Pinpoint the cell where the given text exists, returning its [x, y] midpoint coordinate. 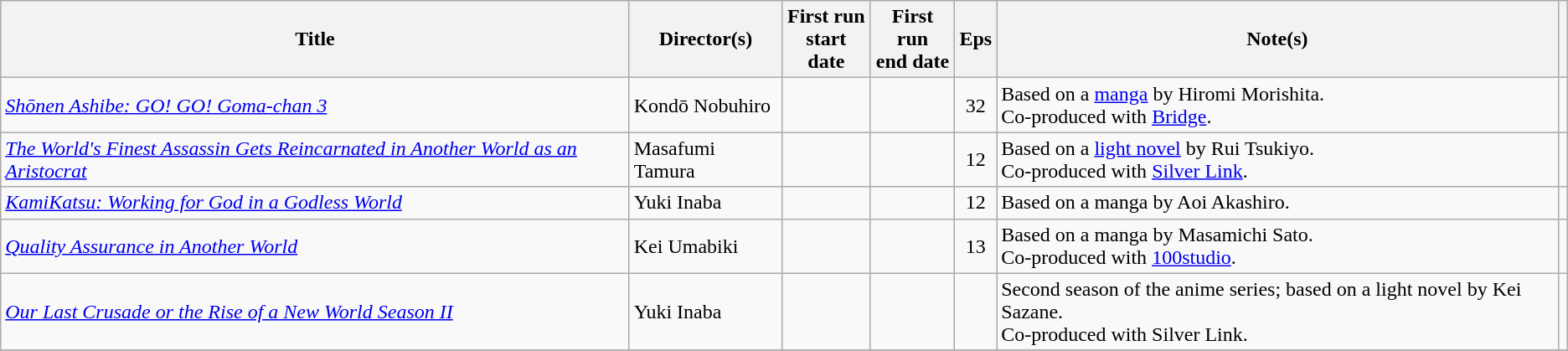
13 [976, 246]
Kei Umabiki [705, 246]
Title [315, 39]
Eps [976, 39]
The World's Finest Assassin Gets Reincarnated in Another World as an Aristocrat [315, 159]
Quality Assurance in Another World [315, 246]
First runend date [913, 39]
Masafumi Tamura [705, 159]
Second season of the anime series; based on a light novel by Kei Sazane.Co-produced with Silver Link. [1277, 312]
Director(s) [705, 39]
Note(s) [1277, 39]
Kondō Nobuhiro [705, 106]
Our Last Crusade or the Rise of a New World Season II [315, 312]
Based on a manga by Masamichi Sato.Co-produced with 100studio. [1277, 246]
Based on a manga by Aoi Akashiro. [1277, 203]
Shōnen Ashibe: GO! GO! Goma-chan 3 [315, 106]
First runstart date [827, 39]
Based on a manga by Hiromi Morishita.Co-produced with Bridge. [1277, 106]
32 [976, 106]
KamiKatsu: Working for God in a Godless World [315, 203]
Based on a light novel by Rui Tsukiyo.Co-produced with Silver Link. [1277, 159]
